Capture the cell that displays the provided text and extract its (X, Y) central coordinate. 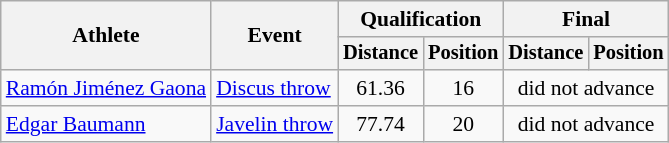
Qualification (420, 19)
Edgar Baumann (106, 124)
Final (586, 19)
16 (463, 88)
Athlete (106, 36)
Discus throw (274, 88)
61.36 (380, 88)
Javelin throw (274, 124)
20 (463, 124)
Event (274, 36)
Ramón Jiménez Gaona (106, 88)
77.74 (380, 124)
